Scan for the cell matching the given text and deliver its [X, Y] coordinate at center. 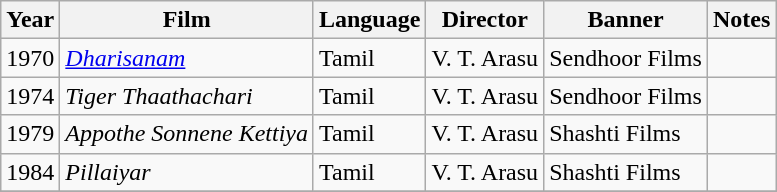
Tiger Thaathachari [187, 96]
Language [369, 20]
1974 [30, 96]
1984 [30, 172]
Appothe Sonnene Kettiya [187, 134]
Banner [626, 20]
Notes [741, 20]
1970 [30, 58]
1979 [30, 134]
Director [485, 20]
Pillaiyar [187, 172]
Dharisanam [187, 58]
Year [30, 20]
Film [187, 20]
